Return [x, y] of the center of cell containing provided text 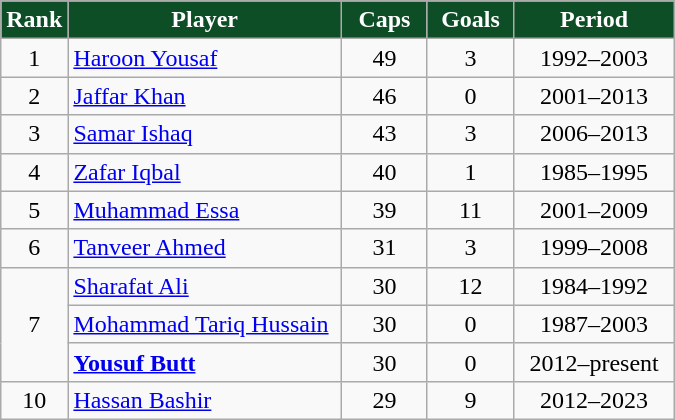
Zafar Iqbal [205, 172]
2001–2009 [594, 210]
10 [34, 400]
Caps [384, 20]
1999–2008 [594, 248]
Mohammad Tariq Hussain [205, 324]
2 [34, 96]
11 [470, 210]
1985–1995 [594, 172]
46 [384, 96]
Muhammad Essa [205, 210]
Period [594, 20]
12 [470, 286]
5 [34, 210]
31 [384, 248]
Sharafat Ali [205, 286]
Jaffar Khan [205, 96]
1992–2003 [594, 58]
1984–1992 [594, 286]
7 [34, 324]
39 [384, 210]
Goals [470, 20]
4 [34, 172]
2012–2023 [594, 400]
2006–2013 [594, 134]
Samar Ishaq [205, 134]
49 [384, 58]
2001–2013 [594, 96]
Player [205, 20]
Yousuf Butt [205, 362]
Tanveer Ahmed [205, 248]
29 [384, 400]
9 [470, 400]
Haroon Yousaf [205, 58]
Hassan Bashir [205, 400]
40 [384, 172]
43 [384, 134]
2012–present [594, 362]
Rank [34, 20]
6 [34, 248]
1987–2003 [594, 324]
